Return (x, y) of the center of cell containing provided text 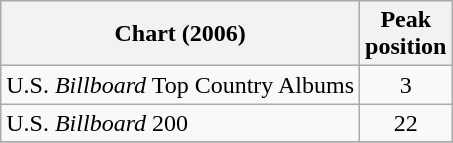
U.S. Billboard Top Country Albums (180, 85)
Chart (2006) (180, 34)
3 (406, 85)
22 (406, 123)
U.S. Billboard 200 (180, 123)
Peakposition (406, 34)
